Capture the cell that displays the provided text and extract its (X, Y) central coordinate. 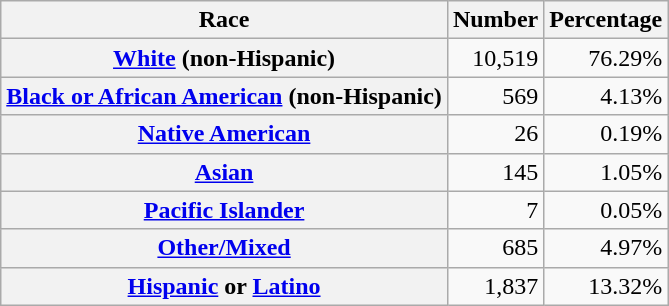
Black or African American (non-Hispanic) (224, 96)
Native American (224, 134)
Percentage (606, 20)
Hispanic or Latino (224, 286)
White (non-Hispanic) (224, 58)
26 (495, 134)
145 (495, 172)
76.29% (606, 58)
10,519 (495, 58)
4.97% (606, 248)
569 (495, 96)
1.05% (606, 172)
4.13% (606, 96)
Asian (224, 172)
1,837 (495, 286)
Number (495, 20)
0.19% (606, 134)
7 (495, 210)
0.05% (606, 210)
Pacific Islander (224, 210)
13.32% (606, 286)
Other/Mixed (224, 248)
Race (224, 20)
685 (495, 248)
